Search for the cell housing the specified text and yield its [x, y] center coordinate. 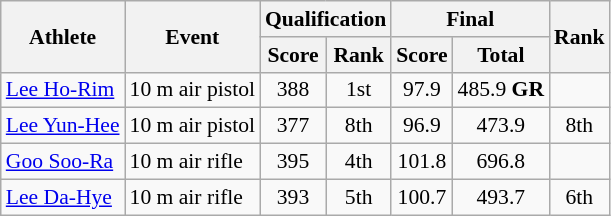
Total [501, 55]
388 [293, 90]
377 [293, 126]
Lee Ho-Rim [63, 90]
Lee Da-Hye [63, 197]
1st [358, 90]
485.9 GR [501, 90]
493.7 [501, 197]
Athlete [63, 36]
473.9 [501, 126]
696.8 [501, 162]
395 [293, 162]
97.9 [422, 90]
5th [358, 197]
Lee Yun-Hee [63, 126]
Final [470, 19]
Goo Soo-Ra [63, 162]
Event [192, 36]
6th [580, 197]
96.9 [422, 126]
4th [358, 162]
100.7 [422, 197]
101.8 [422, 162]
393 [293, 197]
Qualification [326, 19]
